Capture the cell that displays the provided text and extract its (X, Y) central coordinate. 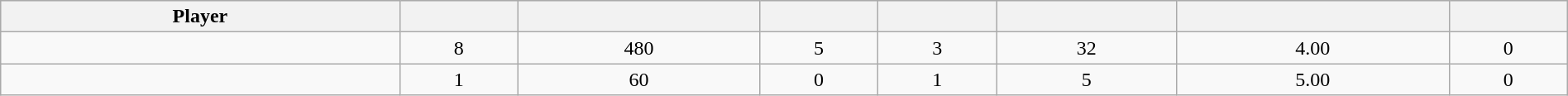
60 (638, 79)
3 (938, 48)
480 (638, 48)
Player (200, 17)
32 (1087, 48)
5.00 (1313, 79)
8 (458, 48)
4.00 (1313, 48)
